Detect which cell encompasses the target text, then output its (X, Y) center coordinate. 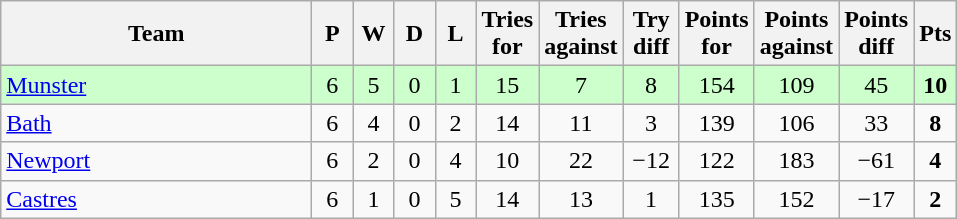
Tries for (508, 34)
L (456, 34)
Castres (156, 199)
Munster (156, 85)
Points for (716, 34)
Tries against (581, 34)
Try diff (651, 34)
106 (796, 123)
15 (508, 85)
139 (716, 123)
3 (651, 123)
Team (156, 34)
D (414, 34)
Pts (936, 34)
13 (581, 199)
−61 (876, 161)
154 (716, 85)
135 (716, 199)
33 (876, 123)
Points diff (876, 34)
45 (876, 85)
22 (581, 161)
P (332, 34)
7 (581, 85)
−12 (651, 161)
109 (796, 85)
122 (716, 161)
Points against (796, 34)
183 (796, 161)
−17 (876, 199)
Bath (156, 123)
Newport (156, 161)
11 (581, 123)
152 (796, 199)
W (374, 34)
